Find where the given text appears and provide that cell's center as (X, Y) coordinate. 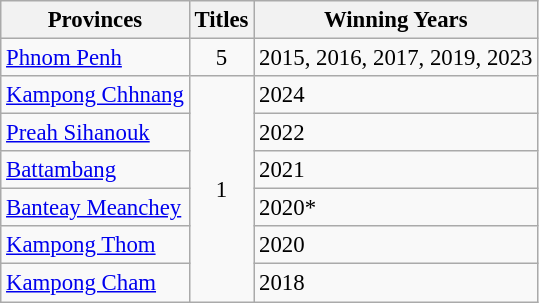
2020 (396, 245)
2015, 2016, 2017, 2019, 2023 (396, 58)
5 (222, 58)
Titles (222, 20)
Provinces (95, 20)
Phnom Penh (95, 58)
Banteay Meanchey (95, 208)
2022 (396, 133)
2024 (396, 95)
Kampong Chhnang (95, 95)
Kampong Cham (95, 283)
Battambang (95, 170)
2021 (396, 170)
Kampong Thom (95, 245)
Winning Years (396, 20)
2020* (396, 208)
1 (222, 189)
Preah Sihanouk (95, 133)
2018 (396, 283)
